Provide the (x, y) coordinate of the cell's center where the given text is located.  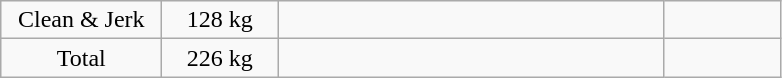
Total (82, 58)
128 kg (220, 20)
Clean & Jerk (82, 20)
226 kg (220, 58)
